From the cell containing the given text, extract its center point as [X, Y] coordinate. 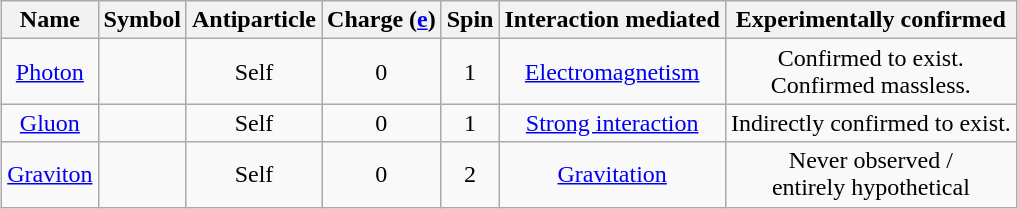
Photon [50, 72]
Gluon [50, 123]
Experimentally confirmed [870, 20]
Name [50, 20]
Gravitation [612, 174]
Strong interaction [612, 123]
Spin [470, 20]
Electromagnetism [612, 72]
Confirmed to exist. Confirmed massless. [870, 72]
Interaction mediated [612, 20]
Graviton [50, 174]
Never observed / entirely hypothetical [870, 174]
2 [470, 174]
Symbol [142, 20]
Antiparticle [254, 20]
Indirectly confirmed to exist. [870, 123]
Charge (e) [382, 20]
